Return the [x, y] coordinate for the center point of the cell that contains the specified text.  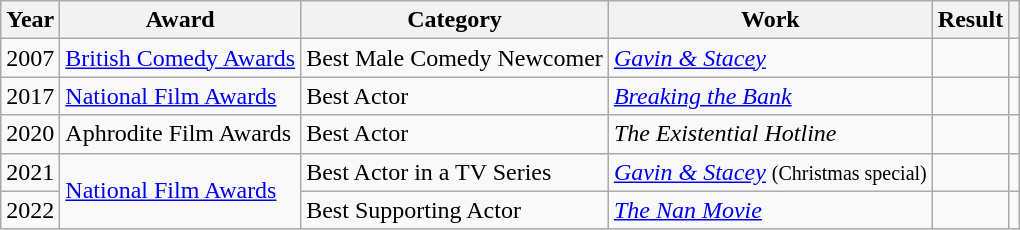
Best Male Comedy Newcomer [455, 58]
Year [30, 20]
The Nan Movie [770, 210]
2020 [30, 134]
British Comedy Awards [180, 58]
2007 [30, 58]
Gavin & Stacey (Christmas special) [770, 172]
Work [770, 20]
Best Actor in a TV Series [455, 172]
Award [180, 20]
Gavin & Stacey [770, 58]
The Existential Hotline [770, 134]
Category [455, 20]
Best Supporting Actor [455, 210]
Aphrodite Film Awards [180, 134]
2022 [30, 210]
2021 [30, 172]
Result [970, 20]
Breaking the Bank [770, 96]
2017 [30, 96]
